Locate the cell with the specified text and output its (X, Y) center coordinate. 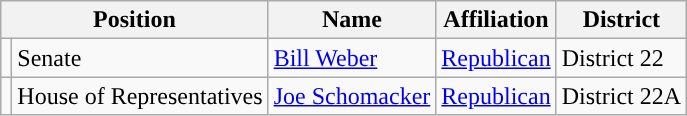
Position (134, 20)
Name (352, 20)
Bill Weber (352, 58)
Joe Schomacker (352, 96)
District 22A (621, 96)
House of Representatives (140, 96)
District 22 (621, 58)
District (621, 20)
Senate (140, 58)
Affiliation (496, 20)
